Detect which cell encompasses the target text, then output its [X, Y] center coordinate. 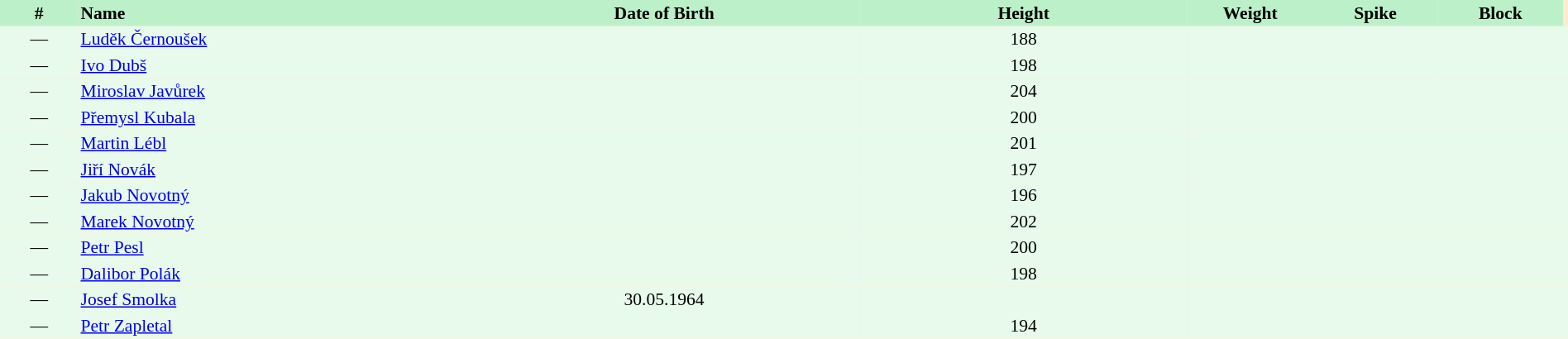
Martin Lébl [273, 144]
Miroslav Javůrek [273, 91]
194 [1024, 326]
Height [1024, 13]
Weight [1250, 13]
# [39, 13]
204 [1024, 91]
Marek Novotný [273, 222]
Jiří Novák [273, 169]
Block [1500, 13]
Josef Smolka [273, 299]
202 [1024, 222]
Dalibor Polák [273, 274]
Jakub Novotný [273, 195]
197 [1024, 169]
Petr Pesl [273, 248]
30.05.1964 [664, 299]
Petr Zapletal [273, 326]
188 [1024, 40]
Spike [1374, 13]
196 [1024, 195]
Přemysl Kubala [273, 117]
201 [1024, 144]
Luděk Černoušek [273, 40]
Ivo Dubš [273, 65]
Date of Birth [664, 13]
Name [273, 13]
